Identify which cell holds the provided text, then report its [x, y] central coordinate. 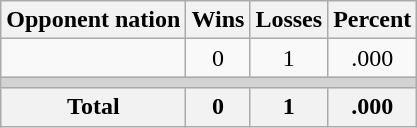
Total [94, 107]
Opponent nation [94, 20]
Wins [218, 20]
Percent [372, 20]
Losses [289, 20]
